Extract the (X, Y) coordinate from the center of the cell holding the provided text.  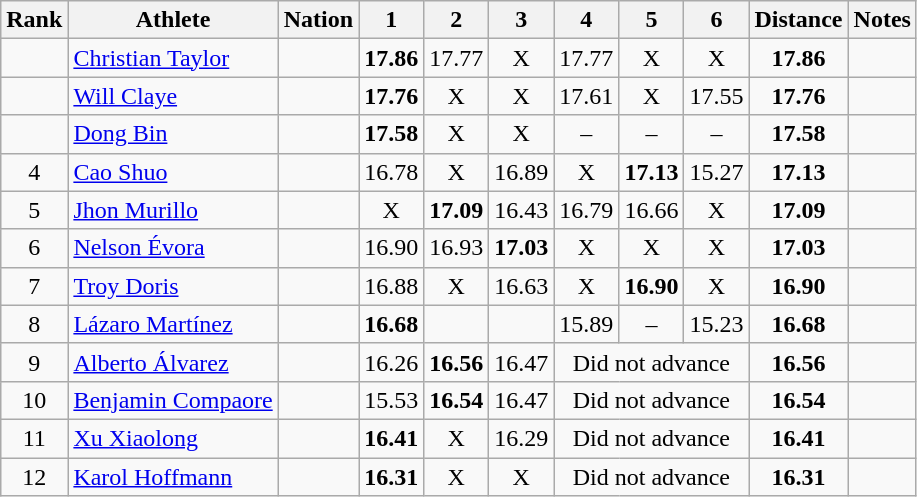
16.29 (522, 438)
15.23 (716, 324)
16.26 (392, 362)
Distance (798, 20)
3 (522, 20)
Nelson Évora (173, 248)
11 (34, 438)
12 (34, 477)
Xu Xiaolong (173, 438)
Nation (318, 20)
16.43 (522, 210)
16.78 (392, 172)
8 (34, 324)
16.93 (456, 248)
Jhon Murillo (173, 210)
Benjamin Compaore (173, 400)
9 (34, 362)
15.89 (586, 324)
16.89 (522, 172)
1 (392, 20)
Lázaro Martínez (173, 324)
16.63 (522, 286)
Christian Taylor (173, 58)
Troy Doris (173, 286)
Rank (34, 20)
Cao Shuo (173, 172)
2 (456, 20)
Dong Bin (173, 134)
16.66 (652, 210)
Karol Hoffmann (173, 477)
16.88 (392, 286)
15.27 (716, 172)
Will Claye (173, 96)
15.53 (392, 400)
17.55 (716, 96)
16.79 (586, 210)
Athlete (173, 20)
Alberto Álvarez (173, 362)
17.61 (586, 96)
Notes (882, 20)
7 (34, 286)
10 (34, 400)
